Search for the cell housing the specified text and yield its (X, Y) center coordinate. 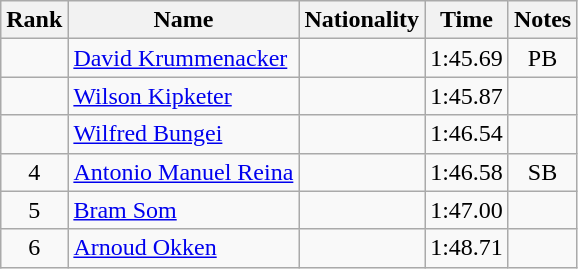
Name (184, 20)
1:46.58 (467, 172)
PB (542, 58)
1:45.69 (467, 58)
Bram Som (184, 210)
Time (467, 20)
Wilson Kipketer (184, 96)
1:47.00 (467, 210)
1:48.71 (467, 248)
Wilfred Bungei (184, 134)
1:46.54 (467, 134)
Nationality (362, 20)
Notes (542, 20)
Antonio Manuel Reina (184, 172)
Rank (34, 20)
David Krummenacker (184, 58)
1:45.87 (467, 96)
Arnoud Okken (184, 248)
SB (542, 172)
6 (34, 248)
5 (34, 210)
4 (34, 172)
